Output the [x, y] coordinate of the center of the cell containing the given text.  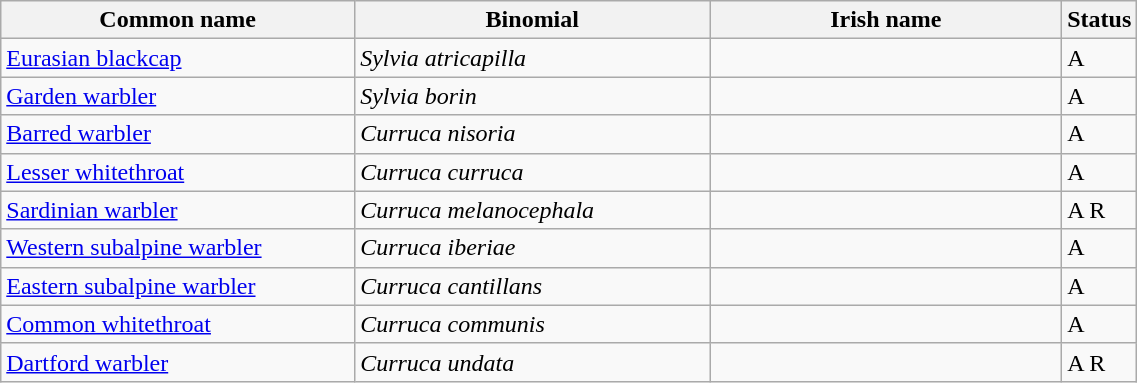
Eastern subalpine warbler [178, 286]
Lesser whitethroat [178, 172]
Sardinian warbler [178, 210]
Irish name [886, 20]
Eurasian blackcap [178, 58]
Curruca curruca [532, 172]
Common whitethroat [178, 324]
Curruca nisoria [532, 134]
Barred warbler [178, 134]
Sylvia borin [532, 96]
Sylvia atricapilla [532, 58]
Curruca cantillans [532, 286]
Curruca undata [532, 362]
Curruca communis [532, 324]
Dartford warbler [178, 362]
Binomial [532, 20]
Curruca melanocephala [532, 210]
Curruca iberiae [532, 248]
Western subalpine warbler [178, 248]
Common name [178, 20]
Garden warbler [178, 96]
Status [1100, 20]
